Detect which cell encompasses the target text, then output its (x, y) center coordinate. 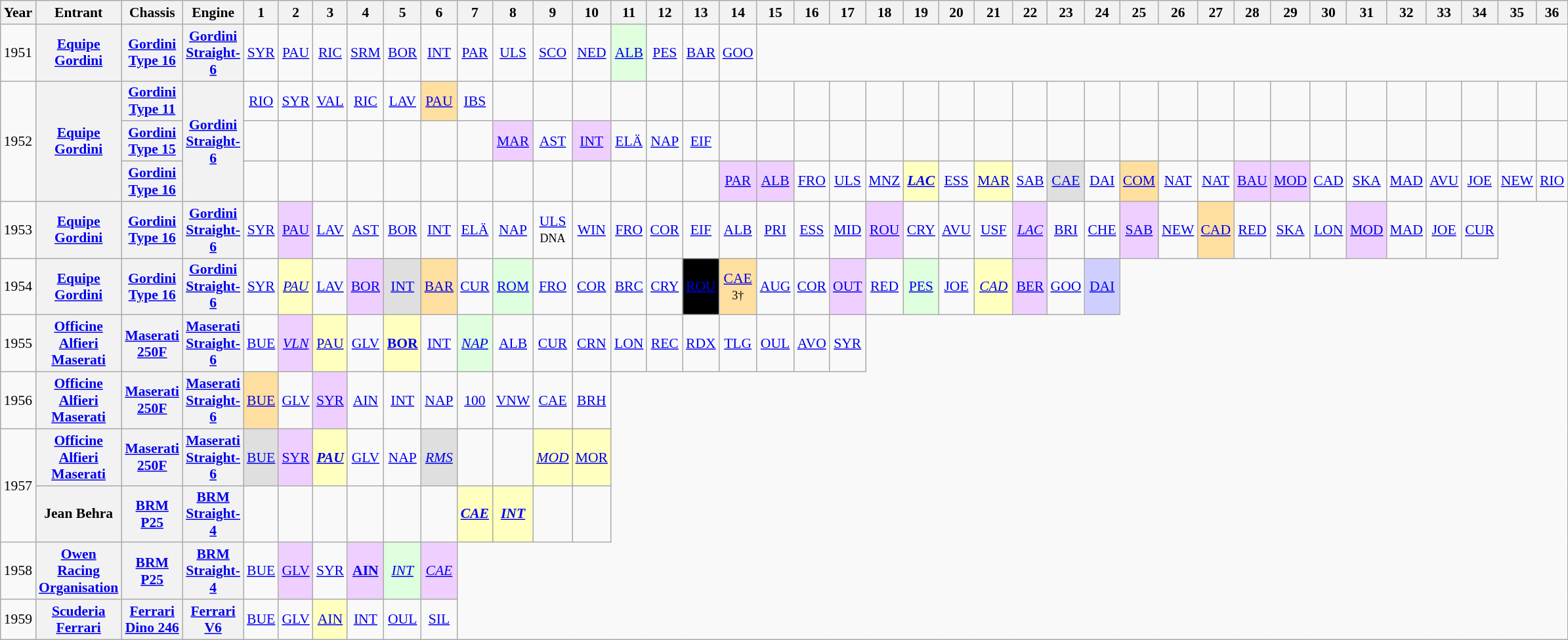
1957 (18, 486)
1959 (18, 620)
1 (261, 12)
15 (776, 12)
1954 (18, 286)
100 (475, 400)
14 (738, 12)
28 (1252, 12)
1955 (18, 344)
30 (1328, 12)
17 (847, 12)
VAL (330, 101)
COM (1139, 181)
RDX (701, 344)
6 (440, 12)
1951 (18, 53)
Year (18, 12)
22 (1030, 12)
1958 (18, 571)
BRC (629, 286)
OUT (847, 286)
4 (366, 12)
VLN (295, 344)
AVO (813, 344)
CHE (1101, 230)
23 (1066, 12)
26 (1177, 12)
SRM (366, 53)
19 (922, 12)
BRI (1066, 230)
BAU (1252, 181)
16 (813, 12)
1956 (18, 400)
32 (1406, 12)
13 (701, 12)
33 (1444, 12)
Entrant (79, 12)
BRH (592, 400)
Engine (213, 12)
IBS (475, 101)
29 (1290, 12)
10 (592, 12)
SIL (440, 620)
5 (403, 12)
Gordini Type 11 (152, 101)
36 (1552, 12)
TLG (738, 344)
27 (1216, 12)
12 (664, 12)
MID (847, 230)
20 (956, 12)
18 (885, 12)
Jean Behra (79, 515)
USF (994, 230)
25 (1139, 12)
CAE3† (738, 286)
1952 (18, 140)
Ferrari Dino 246 (152, 620)
21 (994, 12)
Owen Racing Organisation (79, 571)
11 (629, 12)
9 (553, 12)
2 (295, 12)
8 (513, 12)
MOR (592, 457)
RMS (440, 457)
35 (1517, 12)
7 (475, 12)
MNZ (885, 181)
34 (1479, 12)
Gordini Type 15 (152, 142)
1953 (18, 230)
WIN (592, 230)
31 (1367, 12)
3 (330, 12)
VNW (513, 400)
AUG (776, 286)
NED (592, 53)
24 (1101, 12)
ROM (513, 286)
REC (664, 344)
SCO (553, 53)
PRI (776, 230)
ULSDNA (553, 230)
CRN (592, 344)
Chassis (152, 12)
BER (1030, 286)
Ferrari V6 (213, 620)
Scuderia Ferrari (79, 620)
